For the text-containing cell, return its midpoint in (x, y) coordinate format. 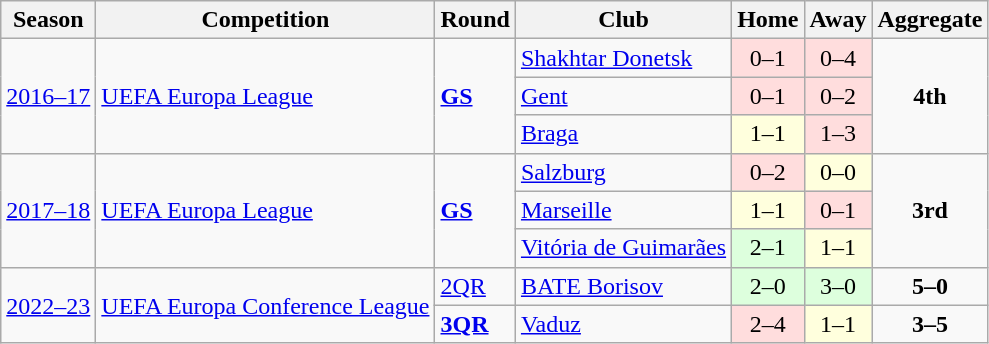
2022–23 (48, 305)
2016–17 (48, 96)
2QR (475, 286)
Away (838, 20)
Round (475, 20)
2–1 (768, 248)
Aggregate (930, 20)
Salzburg (623, 172)
Gent (623, 96)
4th (930, 96)
2017–18 (48, 210)
Vaduz (623, 324)
Season (48, 20)
1–3 (838, 134)
Marseille (623, 210)
Home (768, 20)
UEFA Europa Conference League (266, 305)
3–5 (930, 324)
Competition (266, 20)
Braga (623, 134)
2–0 (768, 286)
Vitória de Guimarães (623, 248)
3QR (475, 324)
3rd (930, 210)
3–0 (838, 286)
2–4 (768, 324)
0–0 (838, 172)
5–0 (930, 286)
Club (623, 20)
Shakhtar Donetsk (623, 58)
BATE Borisov (623, 286)
0–4 (838, 58)
